From the cell containing the given text, extract its center point as [X, Y] coordinate. 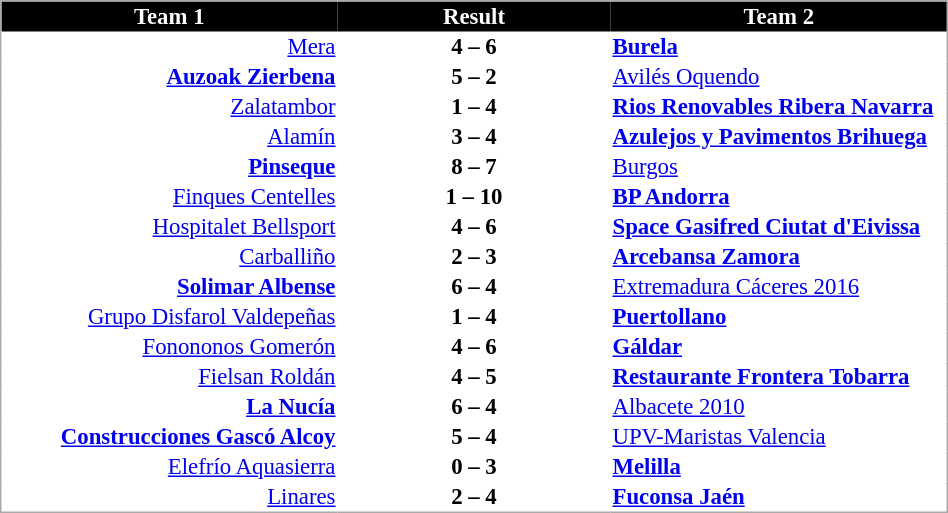
Elefrío Aquasierra [169, 467]
2 – 4 [474, 498]
Linares [169, 498]
2 – 3 [474, 257]
Construcciones Gascó Alcoy [169, 437]
8 – 7 [474, 167]
BP Andorra [779, 197]
Gáldar [779, 347]
Fonononos Gomerón [169, 347]
Pinseque [169, 167]
Albacete 2010 [779, 407]
Zalatambor [169, 107]
1 – 10 [474, 197]
Space Gasifred Ciutat d'Eivissa [779, 227]
Burela [779, 47]
Fuconsa Jaén [779, 498]
Grupo Disfarol Valdepeñas [169, 317]
4 – 5 [474, 377]
Arcebansa Zamora [779, 257]
Burgos [779, 167]
Puertollano [779, 317]
La Nucía [169, 407]
Auzoak Zierbena [169, 77]
Finques Centelles [169, 197]
Melilla [779, 467]
3 – 4 [474, 137]
Extremadura Cáceres 2016 [779, 287]
Mera [169, 47]
Carballiño [169, 257]
Fielsan Roldán [169, 377]
Alamín [169, 137]
Team 2 [779, 16]
5 – 2 [474, 77]
Hospitalet Bellsport [169, 227]
5 – 4 [474, 437]
Avilés Oquendo [779, 77]
Rios Renovables Ribera Navarra [779, 107]
Team 1 [169, 16]
Azulejos y Pavimentos Brihuega [779, 137]
Solimar Albense [169, 287]
0 – 3 [474, 467]
UPV-Maristas Valencia [779, 437]
Result [474, 16]
Restaurante Frontera Tobarra [779, 377]
